Return the [x, y] coordinate for the center point of the cell that contains the specified text.  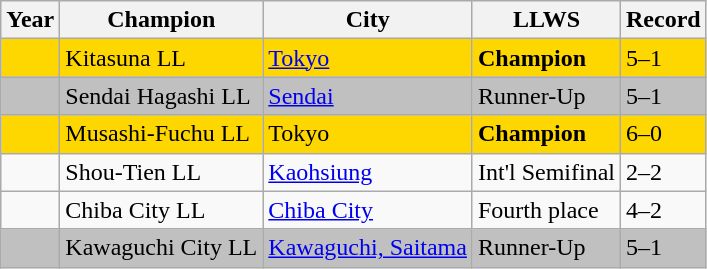
Musashi-Fuchu LL [162, 134]
Sendai Hagashi LL [162, 96]
Kitasuna LL [162, 58]
6–0 [664, 134]
Shou-Tien LL [162, 172]
Chiba City LL [162, 210]
LLWS [546, 20]
2–2 [664, 172]
Kawaguchi City LL [162, 248]
Record [664, 20]
Kaohsiung [368, 172]
Kawaguchi, Saitama [368, 248]
City [368, 20]
Chiba City [368, 210]
Fourth place [546, 210]
Int'l Semifinal [546, 172]
Sendai [368, 96]
4–2 [664, 210]
Year [30, 20]
